Output the [X, Y] coordinate of the center of the cell containing the given text.  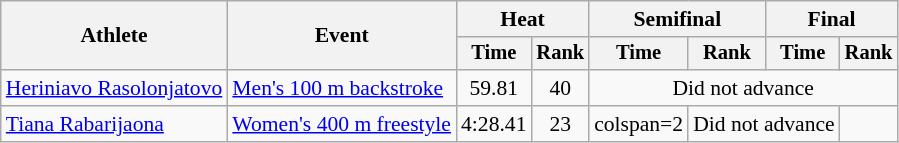
colspan=2 [638, 124]
Athlete [114, 36]
Event [342, 36]
4:28.41 [494, 124]
40 [560, 88]
Final [832, 19]
Semifinal [678, 19]
Heriniavo Rasolonjatovo [114, 88]
Heat [522, 19]
59.81 [494, 88]
Men's 100 m backstroke [342, 88]
Women's 400 m freestyle [342, 124]
Tiana Rabarijaona [114, 124]
23 [560, 124]
